Search for the cell housing the specified text and yield its [x, y] center coordinate. 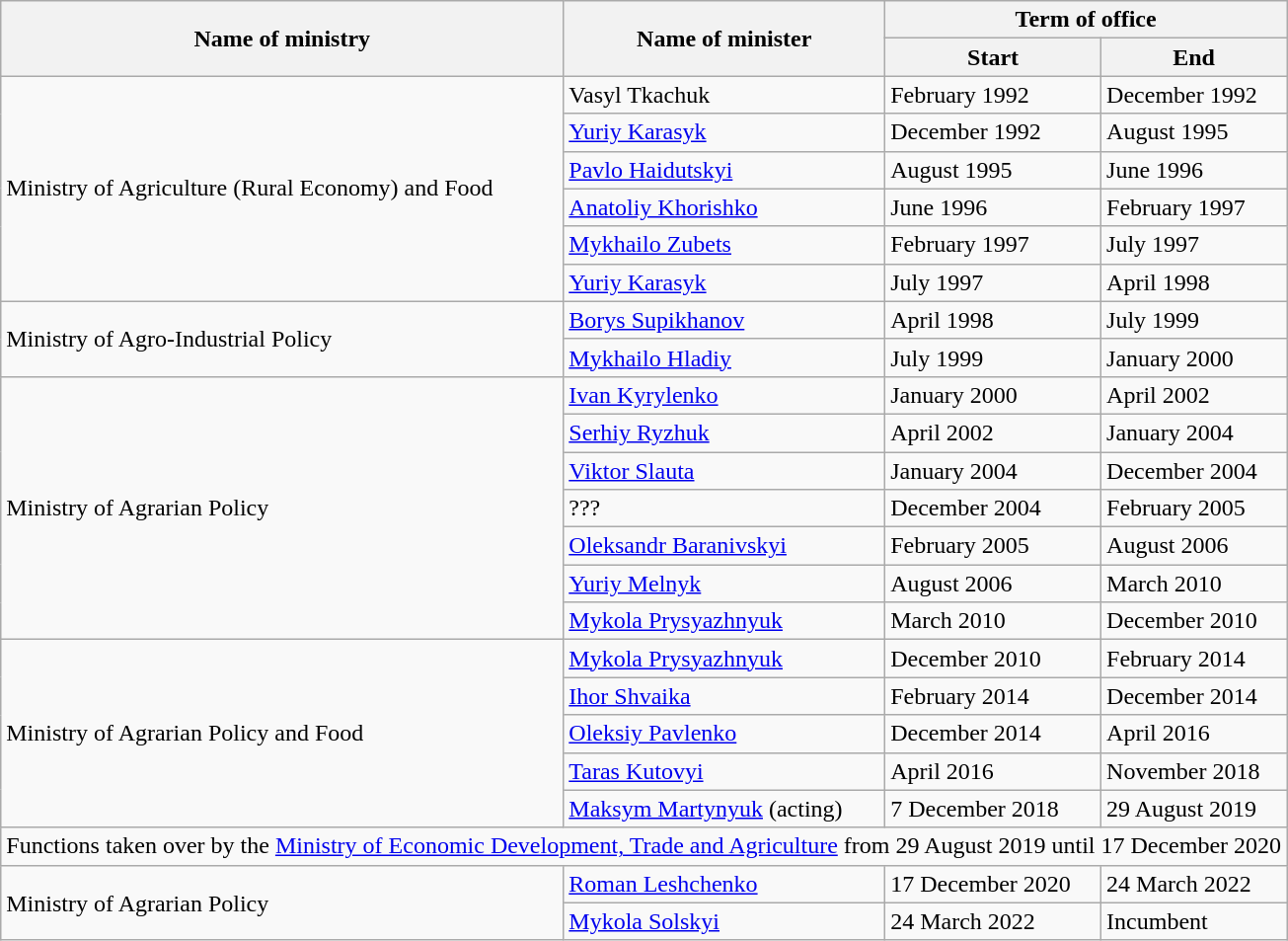
End [1194, 57]
Name of ministry [282, 39]
Ministry of Agro-Industrial Policy [282, 339]
Start [993, 57]
Roman Leshchenko [724, 884]
Taras Kutovyi [724, 771]
Serhiy Ryzhuk [724, 432]
Viktor Slauta [724, 471]
Name of minister [724, 39]
??? [724, 509]
Ivan Kyrylenko [724, 395]
Term of office [1086, 20]
Maksym Martynyuk (acting) [724, 809]
Borys Supikhanov [724, 320]
17 December 2020 [993, 884]
Ihor Shvaika [724, 696]
Anatoliy Khorishko [724, 207]
7 December 2018 [993, 809]
Mykhailo Hladiy [724, 357]
Vasyl Tkachuk [724, 95]
Functions taken over by the Ministry of Economic Development, Trade and Agriculture from 29 August 2019 until 17 December 2020 [644, 846]
Pavlo Haidutskyi [724, 170]
Mykhailo Zubets [724, 245]
Oleksandr Baranivskyi [724, 546]
Incumbent [1194, 921]
November 2018 [1194, 771]
Oleksiy Pavlenko [724, 734]
Mykola Solskyi [724, 921]
February 1992 [993, 95]
Yuriy Melnyk [724, 584]
Ministry of Agrarian Policy and Food [282, 734]
29 August 2019 [1194, 809]
Ministry of Agriculture (Rural Economy) and Food [282, 189]
